Search for the cell housing the specified text and yield its [x, y] center coordinate. 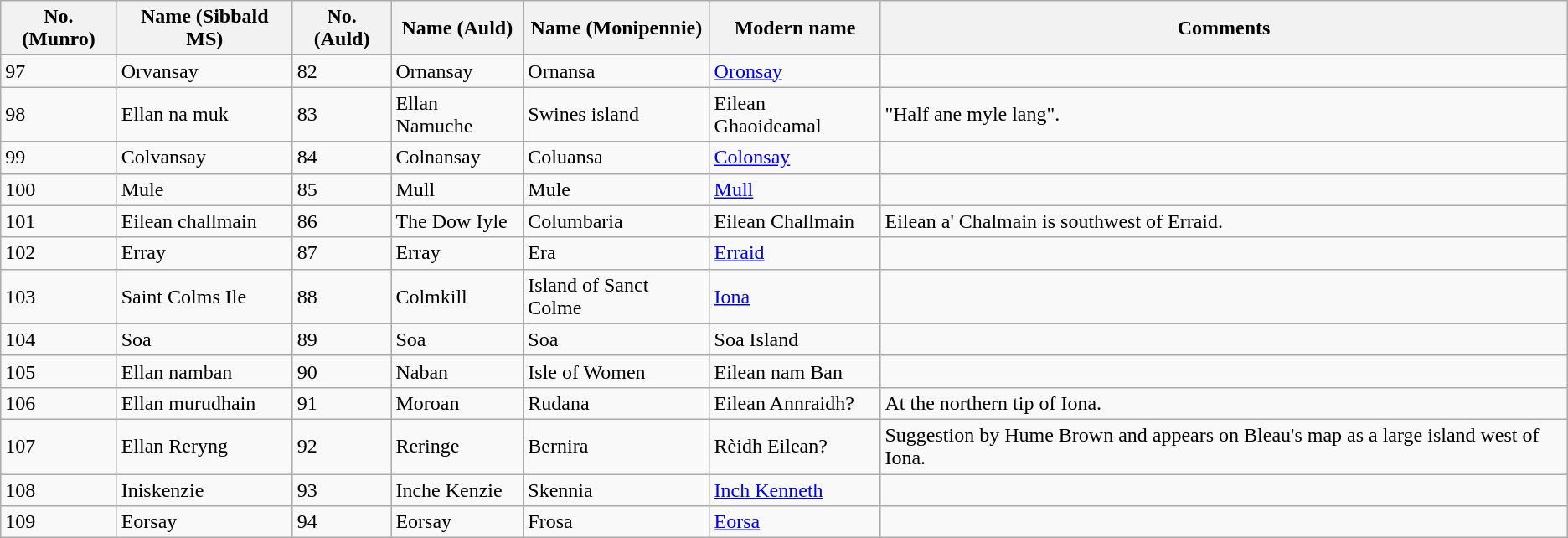
Name (Monipennie) [616, 28]
Rèidh Eilean? [795, 446]
Suggestion by Hume Brown and appears on Bleau's map as a large island west of Iona. [1224, 446]
93 [342, 490]
Eilean Challmain [795, 221]
Eilean challmain [204, 221]
88 [342, 297]
Oronsay [795, 71]
97 [59, 71]
Island of Sanct Colme [616, 297]
Colmkill [457, 297]
Inch Kenneth [795, 490]
Swines island [616, 114]
Rudana [616, 403]
106 [59, 403]
Erraid [795, 253]
Bernira [616, 446]
Skennia [616, 490]
Inche Kenzie [457, 490]
87 [342, 253]
Ellan Reryng [204, 446]
89 [342, 339]
Ornansay [457, 71]
Eilean nam Ban [795, 371]
108 [59, 490]
Coluansa [616, 158]
Moroan [457, 403]
86 [342, 221]
90 [342, 371]
103 [59, 297]
Era [616, 253]
98 [59, 114]
92 [342, 446]
94 [342, 522]
"Half ane myle lang". [1224, 114]
No. (Auld) [342, 28]
No. (Munro) [59, 28]
102 [59, 253]
99 [59, 158]
100 [59, 189]
Iona [795, 297]
Orvansay [204, 71]
85 [342, 189]
Comments [1224, 28]
83 [342, 114]
101 [59, 221]
107 [59, 446]
Naban [457, 371]
Ellan Namuche [457, 114]
Name (Auld) [457, 28]
Frosa [616, 522]
Saint Colms Ile [204, 297]
Columbaria [616, 221]
Colnansay [457, 158]
Reringe [457, 446]
Ellan na muk [204, 114]
105 [59, 371]
At the northern tip of Iona. [1224, 403]
Soa Island [795, 339]
Eilean a' Chalmain is southwest of Erraid. [1224, 221]
Isle of Women [616, 371]
Ornansa [616, 71]
109 [59, 522]
Ellan namban [204, 371]
84 [342, 158]
Iniskenzie [204, 490]
Colvansay [204, 158]
Eilean Annraidh? [795, 403]
The Dow Iyle [457, 221]
Name (Sibbald MS) [204, 28]
104 [59, 339]
82 [342, 71]
Colonsay [795, 158]
Ellan murudhain [204, 403]
Modern name [795, 28]
Eorsa [795, 522]
Eilean Ghaoideamal [795, 114]
91 [342, 403]
